Detect which cell encompasses the target text, then output its [X, Y] center coordinate. 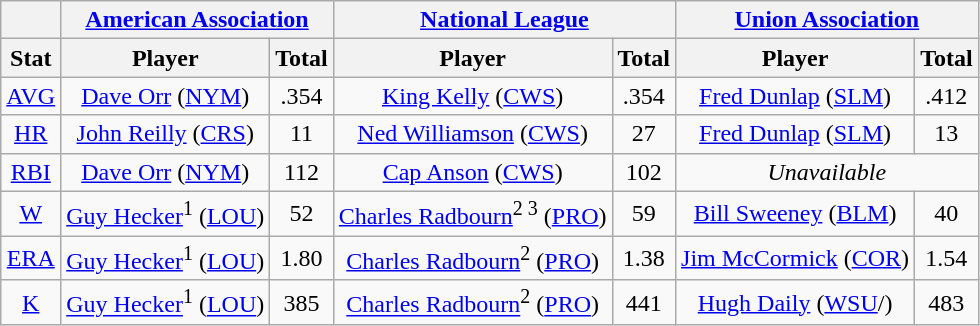
Charles Radbourn2 3 (PRO) [472, 214]
RBI [31, 172]
American Association [198, 20]
.412 [947, 96]
ERA [31, 258]
AVG [31, 96]
Cap Anson (CWS) [472, 172]
Unavailable [828, 172]
102 [644, 172]
John Reilly (CRS) [166, 134]
Union Association [828, 20]
112 [302, 172]
1.38 [644, 258]
Bill Sweeney (BLM) [796, 214]
441 [644, 302]
483 [947, 302]
11 [302, 134]
Stat [31, 58]
HR [31, 134]
Hugh Daily (WSU/) [796, 302]
13 [947, 134]
40 [947, 214]
W [31, 214]
Ned Williamson (CWS) [472, 134]
1.80 [302, 258]
K [31, 302]
27 [644, 134]
385 [302, 302]
59 [644, 214]
52 [302, 214]
National League [504, 20]
Jim McCormick (COR) [796, 258]
1.54 [947, 258]
King Kelly (CWS) [472, 96]
